Return (x, y) of the center of cell containing provided text 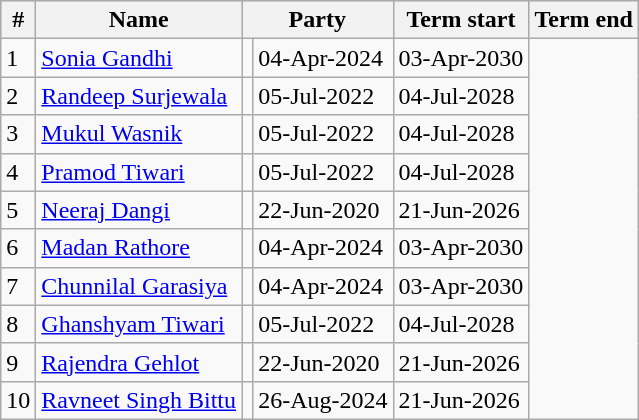
26-Aug-2024 (323, 400)
Mukul Wasnik (139, 134)
7 (18, 286)
Ghanshyam Tiwari (139, 324)
2 (18, 96)
Sonia Gandhi (139, 58)
Term end (584, 20)
Party (318, 20)
Madan Rathore (139, 248)
10 (18, 400)
Randeep Surjewala (139, 96)
9 (18, 362)
4 (18, 172)
Neeraj Dangi (139, 210)
3 (18, 134)
6 (18, 248)
1 (18, 58)
Name (139, 20)
5 (18, 210)
Chunnilal Garasiya (139, 286)
Term start (461, 20)
8 (18, 324)
# (18, 20)
Pramod Tiwari (139, 172)
Ravneet Singh Bittu (139, 400)
Rajendra Gehlot (139, 362)
